Locate the cell with the specified text and output its [x, y] center coordinate. 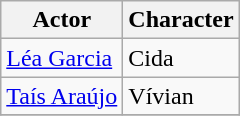
Character [181, 20]
Cida [181, 58]
Vívian [181, 96]
Actor [62, 20]
Léa Garcia [62, 58]
Taís Araújo [62, 96]
